Extract the (x, y) coordinate from the center of the cell holding the provided text.  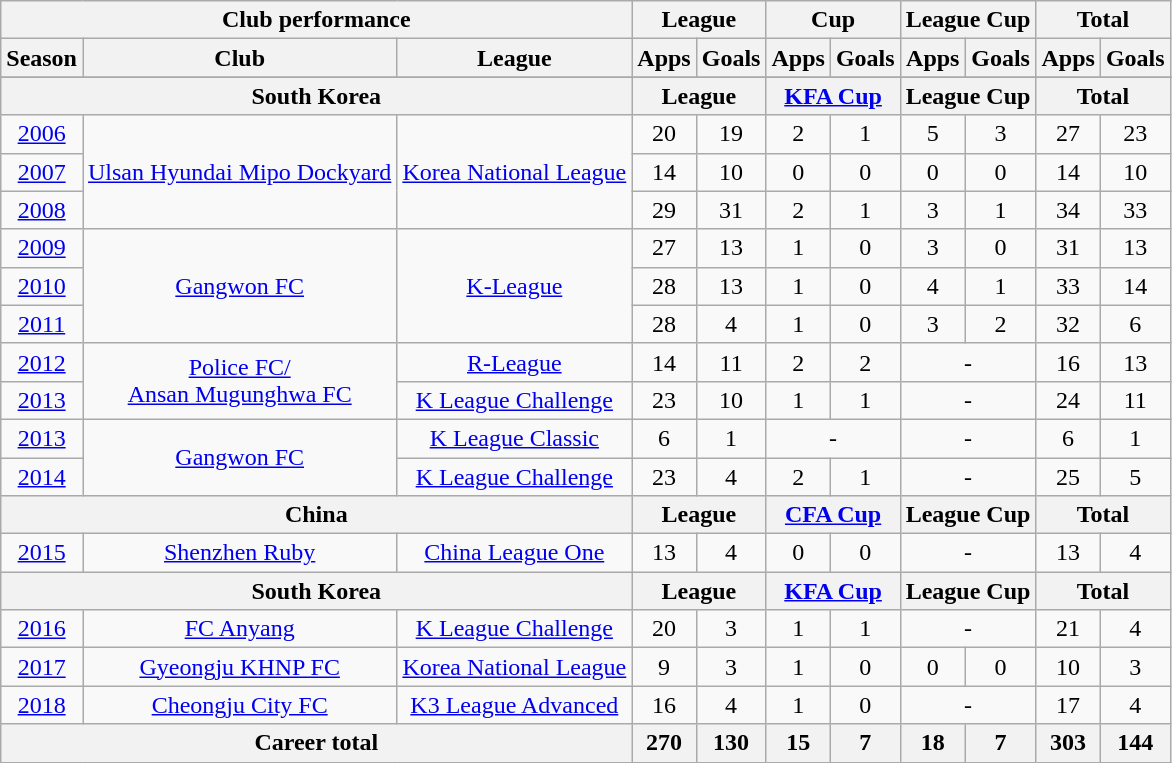
2017 (42, 667)
2007 (42, 172)
K3 League Advanced (514, 705)
CFA Cup (833, 515)
2009 (42, 248)
China League One (514, 553)
2010 (42, 286)
Police FC/Ansan Mugunghwa FC (239, 381)
34 (1068, 210)
Club (239, 58)
9 (664, 667)
144 (1135, 743)
270 (664, 743)
Ulsan Hyundai Mipo Dockyard (239, 172)
Cheongju City FC (239, 705)
15 (798, 743)
FC Anyang (239, 629)
Club performance (316, 20)
K-League (514, 286)
2018 (42, 705)
China (316, 515)
R-League (514, 362)
25 (1068, 477)
Cup (833, 20)
24 (1068, 400)
2016 (42, 629)
Career total (316, 743)
Gyeongju KHNP FC (239, 667)
21 (1068, 629)
Season (42, 58)
32 (1068, 324)
29 (664, 210)
2014 (42, 477)
303 (1068, 743)
2012 (42, 362)
2015 (42, 553)
130 (731, 743)
2006 (42, 134)
K League Classic (514, 438)
Shenzhen Ruby (239, 553)
2008 (42, 210)
17 (1068, 705)
2011 (42, 324)
19 (731, 134)
18 (932, 743)
